Capture the cell that displays the provided text and extract its (X, Y) central coordinate. 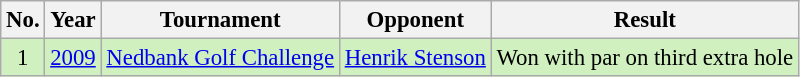
No. (23, 20)
2009 (73, 58)
Won with par on third extra hole (644, 58)
Result (644, 20)
1 (23, 58)
Nedbank Golf Challenge (220, 58)
Tournament (220, 20)
Year (73, 20)
Henrik Stenson (415, 58)
Opponent (415, 20)
